Determine the [x, y] coordinate at the center of the cell enclosing the given text.  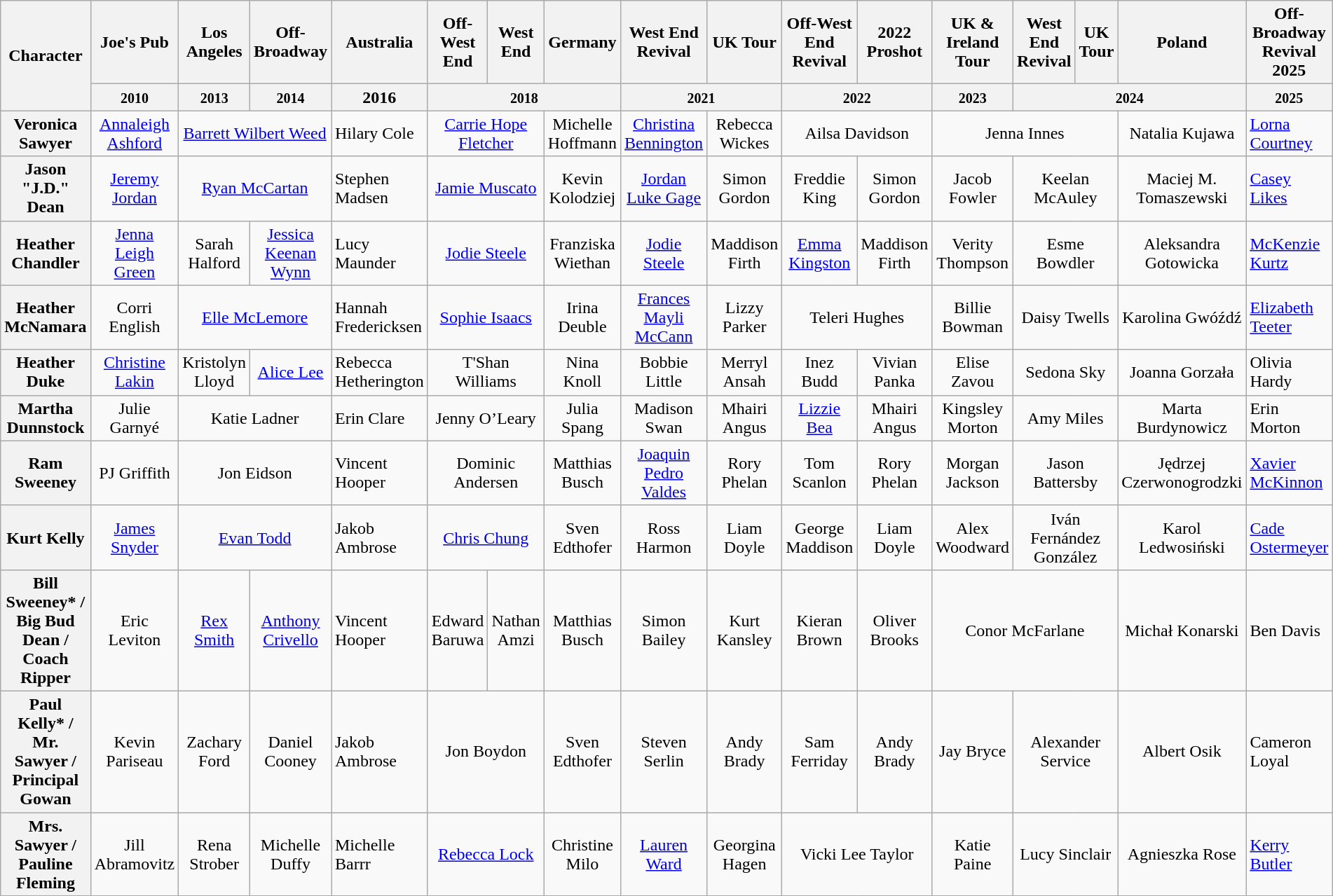
Vivian Panka [894, 373]
Amy Miles [1065, 418]
Ross Harmon [664, 537]
Los Angeles [214, 42]
Irina Deuble [582, 317]
Kristolyn Lloyd [214, 373]
Lucy Sinclair [1065, 855]
Christine Milo [582, 855]
Casey Likes [1290, 188]
Julie Garnyé [135, 418]
Inez Budd [820, 373]
2022 Proshot [894, 42]
Rena Strober [214, 855]
Christina Bennington [664, 133]
Teleri Hughes [857, 317]
Esme Bowdler [1065, 253]
Verity Thompson [973, 253]
Rex Smith [214, 630]
Olivia Hardy [1290, 373]
McKenzie Kurtz [1290, 253]
Nathan Amzi [516, 630]
Sarah Halford [214, 253]
Kerry Butler [1290, 855]
Erin Clare [379, 418]
Off-West End Revival [820, 42]
Edward Baruwa [458, 630]
Franziska Wiethan [582, 253]
George Maddison [820, 537]
Joe's Pub [135, 42]
Lucy Maunder [379, 253]
Stephen Madsen [379, 188]
Kurt Kansley [744, 630]
Michał Konarski [1182, 630]
Ailsa Davidson [857, 133]
Alex Woodward [973, 537]
Kurt Kelly [46, 537]
Jenna Leigh Green [135, 253]
Annaleigh Ashford [135, 133]
Carrie Hope Fletcher [486, 133]
Emma Kingston [820, 253]
Nina Knoll [582, 373]
Julia Spang [582, 418]
Maciej M. Tomaszewski [1182, 188]
Jenny O’Leary [486, 418]
Jessica Keenan Wynn [291, 253]
Morgan Jackson [973, 473]
Jędrzej Czerwonogrodzki [1182, 473]
Germany [582, 42]
Daniel Cooney [291, 751]
Zachary Ford [214, 751]
Katie Ladner [255, 418]
Lizzy Parker [744, 317]
Elizabeth Teeter [1290, 317]
Martha Dunnstock [46, 418]
Bobbie Little [664, 373]
Billie Bowman [973, 317]
Chris Chung [486, 537]
Jason Battersby [1065, 473]
Kieran Brown [820, 630]
Jenna Innes [1025, 133]
Karolina Gwóźdź [1182, 317]
2025 [1290, 97]
Aleksandra Gotowicka [1182, 253]
Sophie Isaacs [486, 317]
2014 [291, 97]
Jacob Fowler [973, 188]
Jordan Luke Gage [664, 188]
Veronica Sawyer [46, 133]
Daisy Twells [1065, 317]
Ben Davis [1290, 630]
T'Shan Williams [486, 373]
Lizzie Bea [820, 418]
Elle McLemore [255, 317]
Cameron Loyal [1290, 751]
Michelle Barrr [379, 855]
Katie Paine [973, 855]
Elise Zavou [973, 373]
Agnieszka Rose [1182, 855]
West End [516, 42]
Jason "J.D." Dean [46, 188]
Off-Broadway Revival 2025 [1290, 42]
Australia [379, 42]
Eric Leviton [135, 630]
Mrs. Sawyer / Pauline Fleming [46, 855]
Xavier McKinnon [1290, 473]
2016 [379, 97]
Rebecca Hetherington [379, 373]
Bill Sweeney* / Big Bud Dean / Coach Ripper [46, 630]
Paul Kelly* / Mr. Sawyer / Principal Gowan [46, 751]
Keelan McAuley [1065, 188]
Erin Morton [1290, 418]
Hannah Fredericksen [379, 317]
Ryan McCartan [255, 188]
Kevin Pariseau [135, 751]
Barrett Wilbert Weed [255, 133]
PJ Griffith [135, 473]
Madison Swan [664, 418]
Jeremy Jordan [135, 188]
Off-West End [458, 42]
Ram Sweeney [46, 473]
Cade Ostermeyer [1290, 537]
Evan Todd [255, 537]
Oliver Brooks [894, 630]
James Snyder [135, 537]
Karol Ledwosiński [1182, 537]
Corri English [135, 317]
Georgina Hagen [744, 855]
2023 [973, 97]
2021 [702, 97]
Albert Osik [1182, 751]
Jon Boydon [486, 751]
Freddie King [820, 188]
Jamie Muscato [486, 188]
Rebecca Lock [486, 855]
Steven Serlin [664, 751]
Anthony Crivello [291, 630]
Hilary Cole [379, 133]
Jay Bryce [973, 751]
Off-Broadway [291, 42]
Sam Ferriday [820, 751]
Dominic Andersen [486, 473]
Lorna Courtney [1290, 133]
Michelle Duffy [291, 855]
Jill Abramovitz [135, 855]
Kingsley Morton [973, 418]
UK & Ireland Tour [973, 42]
Frances Mayli McCann [664, 317]
Joanna Gorzała [1182, 373]
Conor McFarlane [1025, 630]
Michelle Hoffmann [582, 133]
2013 [214, 97]
Natalia Kujawa [1182, 133]
Alice Lee [291, 373]
Heather Duke [46, 373]
Heather McNamara [46, 317]
Iván Fernández González [1065, 537]
2022 [857, 97]
2018 [524, 97]
Rebecca Wickes [744, 133]
Kevin Kolodziej [582, 188]
Heather Chandler [46, 253]
Character [46, 56]
Alexander Service [1065, 751]
Poland [1182, 42]
Christine Lakin [135, 373]
Vicki Lee Taylor [857, 855]
Tom Scanlon [820, 473]
Jon Eidson [255, 473]
Lauren Ward [664, 855]
Simon Bailey [664, 630]
Sedona Sky [1065, 373]
Marta Burdynowicz [1182, 418]
2024 [1130, 97]
Joaquin Pedro Valdes [664, 473]
Merryl Ansah [744, 373]
2010 [135, 97]
